Locate the cell with the specified text and output its [x, y] center coordinate. 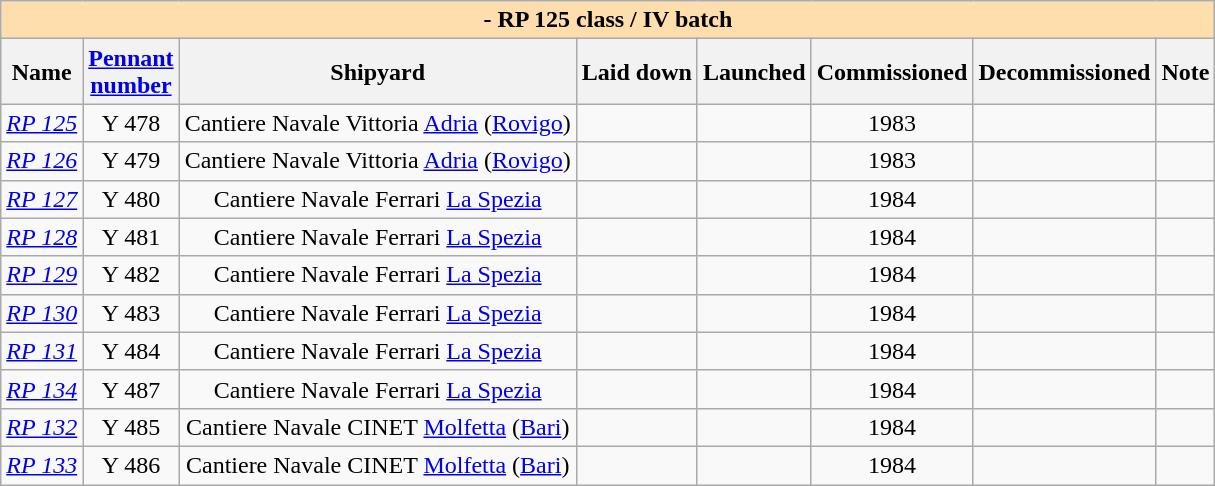
Y 479 [131, 161]
RP 129 [42, 275]
RP 130 [42, 313]
RP 125 [42, 123]
RP 134 [42, 389]
RP 127 [42, 199]
Y 482 [131, 275]
Y 478 [131, 123]
Y 486 [131, 465]
RP 131 [42, 351]
Y 481 [131, 237]
Note [1186, 72]
RP 126 [42, 161]
Y 485 [131, 427]
RP 133 [42, 465]
Decommissioned [1064, 72]
Y 487 [131, 389]
Y 484 [131, 351]
Commissioned [892, 72]
Name [42, 72]
Laid down [636, 72]
RP 132 [42, 427]
RP 128 [42, 237]
Shipyard [378, 72]
- RP 125 class / IV batch [608, 20]
Launched [754, 72]
Y 483 [131, 313]
Y 480 [131, 199]
Pennantnumber [131, 72]
